Search for the cell housing the specified text and yield its [X, Y] center coordinate. 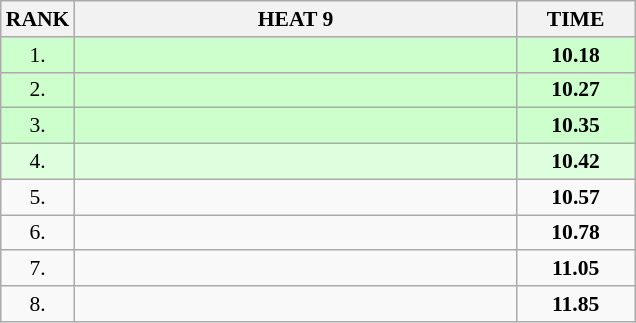
4. [38, 162]
6. [38, 233]
10.78 [576, 233]
7. [38, 269]
11.85 [576, 304]
11.05 [576, 269]
10.18 [576, 55]
10.27 [576, 90]
RANK [38, 19]
8. [38, 304]
10.42 [576, 162]
10.57 [576, 197]
TIME [576, 19]
3. [38, 126]
10.35 [576, 126]
2. [38, 90]
HEAT 9 [295, 19]
1. [38, 55]
5. [38, 197]
